Pinpoint the cell where the given text exists, returning its [x, y] midpoint coordinate. 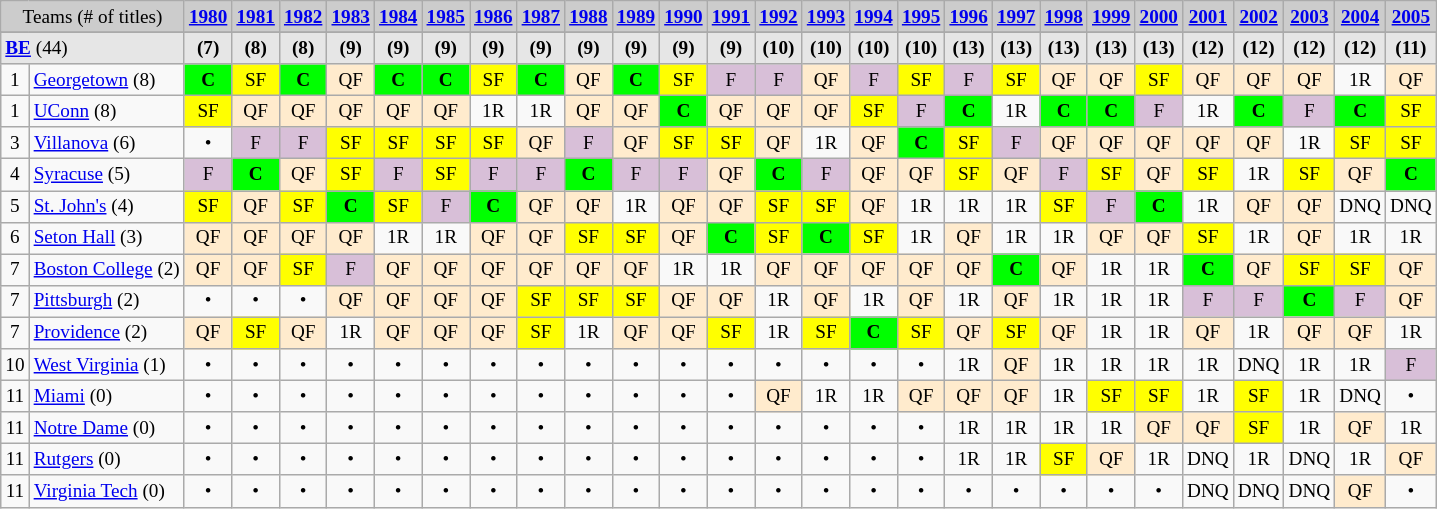
Villanova (6) [106, 143]
1984 [398, 17]
3 [15, 143]
2003 [1310, 17]
Seton Hall (3) [106, 238]
Syracuse (5) [106, 175]
Teams (# of titles) [93, 17]
West Virginia (1) [106, 365]
Virginia Tech (0) [106, 491]
1990 [684, 17]
1983 [351, 17]
Providence (2) [106, 333]
2001 [1208, 17]
2004 [1360, 17]
4 [15, 175]
BE (44) [93, 48]
10 [15, 365]
(11) [1410, 48]
1995 [921, 17]
Miami (0) [106, 396]
1996 [969, 17]
Georgetown (8) [106, 80]
Boston College (2) [106, 270]
5 [15, 206]
1994 [874, 17]
1993 [826, 17]
UConn (8) [106, 111]
1991 [731, 17]
Notre Dame (0) [106, 428]
1985 [446, 17]
1998 [1064, 17]
1980 [208, 17]
1986 [494, 17]
1988 [589, 17]
(7) [208, 48]
2005 [1410, 17]
1997 [1016, 17]
Rutgers (0) [106, 460]
1987 [541, 17]
St. John's (4) [106, 206]
1992 [779, 17]
6 [15, 238]
1999 [1111, 17]
1981 [256, 17]
1989 [636, 17]
2000 [1159, 17]
Pittsburgh (2) [106, 301]
1982 [303, 17]
2002 [1258, 17]
